Search for the cell housing the specified text and yield its [X, Y] center coordinate. 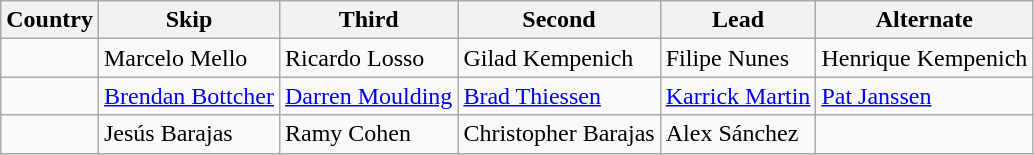
Alternate [924, 20]
Lead [738, 20]
Ricardo Losso [368, 58]
Jesús Barajas [188, 134]
Henrique Kempenich [924, 58]
Marcelo Mello [188, 58]
Skip [188, 20]
Filipe Nunes [738, 58]
Pat Janssen [924, 96]
Country [50, 20]
Brendan Bottcher [188, 96]
Third [368, 20]
Christopher Barajas [559, 134]
Darren Moulding [368, 96]
Brad Thiessen [559, 96]
Karrick Martin [738, 96]
Ramy Cohen [368, 134]
Second [559, 20]
Alex Sánchez [738, 134]
Gilad Kempenich [559, 58]
